Return the [X, Y] coordinate for the center point of the cell that contains the specified text.  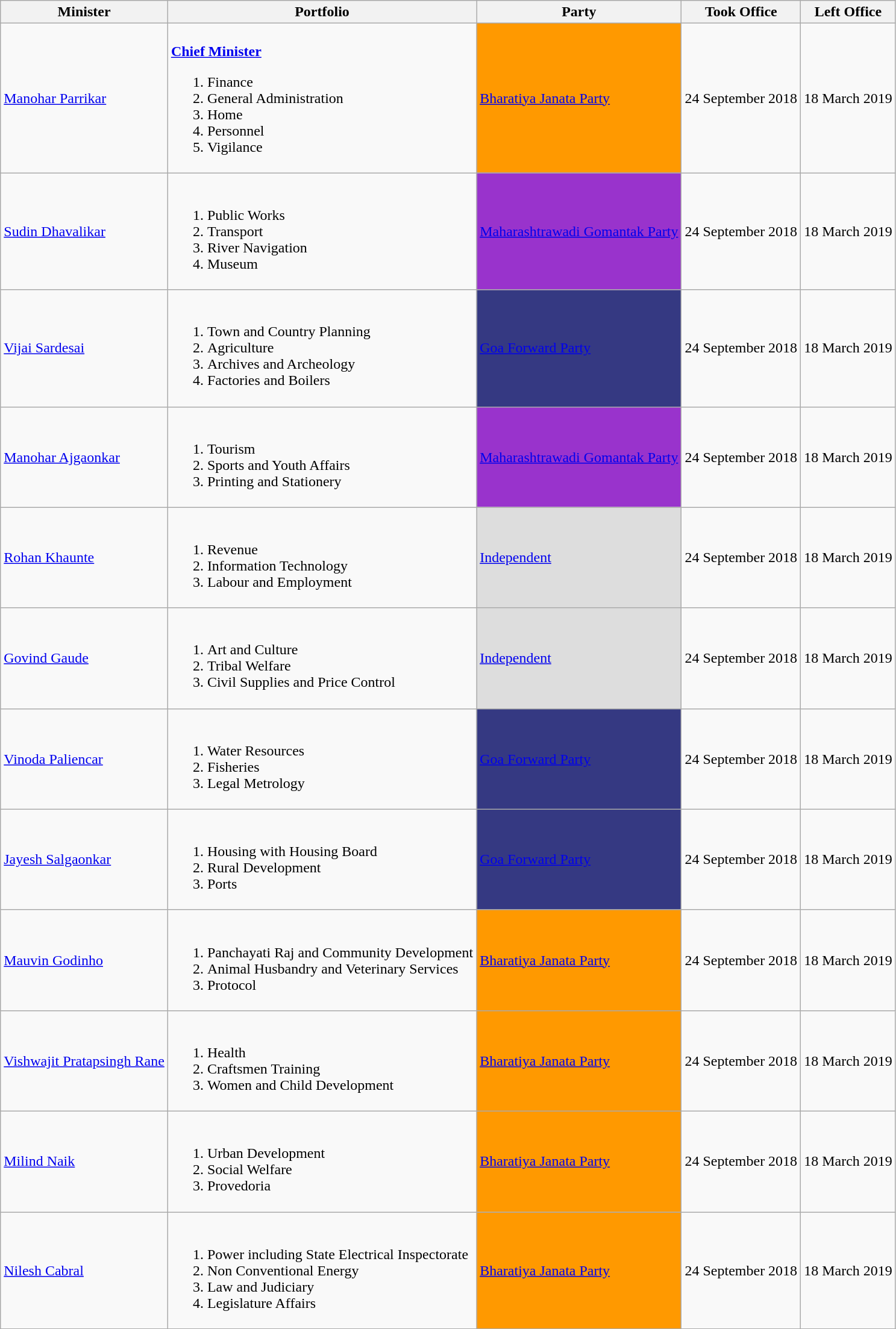
Housing with Housing BoardRural DevelopmentPorts [322, 859]
RevenueInformation TechnologyLabour and Employment [322, 558]
Public WorksTransportRiver NavigationMuseum [322, 231]
TourismSports and Youth AffairsPrinting and Stationery [322, 457]
Jayesh Salgaonkar [84, 859]
Govind Gaude [84, 658]
Sudin Dhavalikar [84, 231]
Mauvin Godinho [84, 960]
HealthCraftsmen TrainingWomen and Child Development [322, 1060]
Power including State Electrical InspectorateNon Conventional EnergyLaw and JudiciaryLegislature Affairs [322, 1271]
Manohar Parrikar [84, 98]
Chief MinisterFinanceGeneral AdministrationHomePersonnelVigilance [322, 98]
Vinoda Paliencar [84, 759]
Took Office [741, 12]
Vishwajit Pratapsingh Rane [84, 1060]
Party [579, 12]
Urban DevelopmentSocial WelfareProvedoria [322, 1162]
Vijai Sardesai [84, 348]
Portfolio [322, 12]
Minister [84, 12]
Milind Naik [84, 1162]
Town and Country PlanningAgricultureArchives and ArcheologyFactories and Boilers [322, 348]
Water ResourcesFisheriesLegal Metrology [322, 759]
Panchayati Raj and Community DevelopmentAnimal Husbandry and Veterinary ServicesProtocol [322, 960]
Left Office [848, 12]
Manohar Ajgaonkar [84, 457]
Nilesh Cabral [84, 1271]
Rohan Khaunte [84, 558]
Art and CultureTribal WelfareCivil Supplies and Price Control [322, 658]
